Locate the cell with the specified text and output its [X, Y] center coordinate. 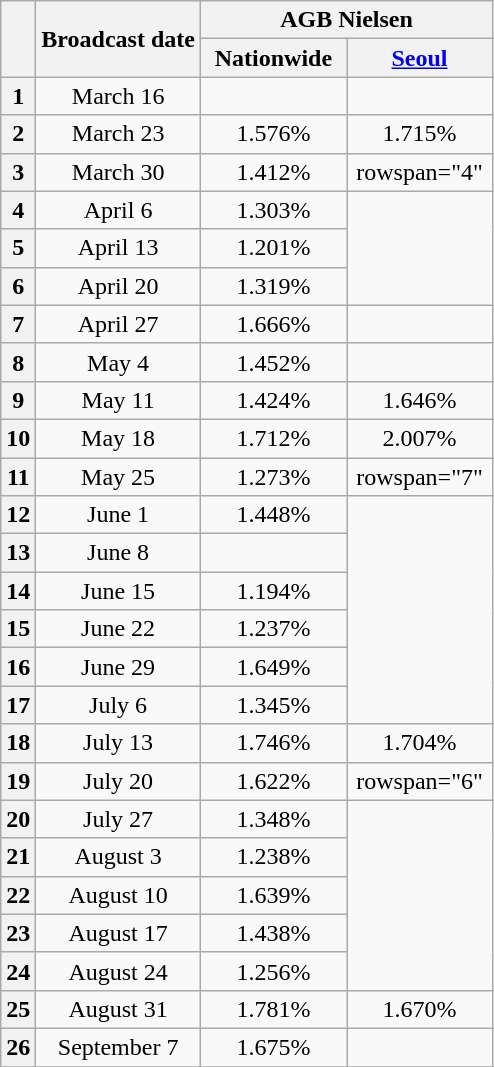
rowspan="4" [419, 172]
1.201% [273, 248]
16 [18, 667]
July 20 [118, 781]
1.303% [273, 210]
1.319% [273, 286]
September 7 [118, 1047]
9 [18, 400]
23 [18, 933]
July 27 [118, 819]
April 13 [118, 248]
March 16 [118, 96]
August 17 [118, 933]
6 [18, 286]
1.452% [273, 362]
20 [18, 819]
5 [18, 248]
7 [18, 324]
Seoul [419, 58]
10 [18, 438]
1.704% [419, 743]
2 [18, 134]
Broadcast date [118, 39]
April 27 [118, 324]
25 [18, 1009]
1.438% [273, 933]
1.412% [273, 172]
June 22 [118, 629]
April 6 [118, 210]
3 [18, 172]
1.348% [273, 819]
18 [18, 743]
1.781% [273, 1009]
1.237% [273, 629]
17 [18, 705]
Nationwide [273, 58]
12 [18, 515]
1.649% [273, 667]
26 [18, 1047]
July 6 [118, 705]
August 24 [118, 971]
June 1 [118, 515]
May 18 [118, 438]
1.622% [273, 781]
June 15 [118, 591]
4 [18, 210]
April 20 [118, 286]
8 [18, 362]
2.007% [419, 438]
1.194% [273, 591]
1.576% [273, 134]
August 3 [118, 857]
AGB Nielsen [346, 20]
1.448% [273, 515]
1 [18, 96]
1.273% [273, 477]
1.238% [273, 857]
1.345% [273, 705]
1.715% [419, 134]
1.639% [273, 895]
May 25 [118, 477]
14 [18, 591]
March 23 [118, 134]
24 [18, 971]
1.746% [273, 743]
1.646% [419, 400]
1.256% [273, 971]
May 11 [118, 400]
11 [18, 477]
May 4 [118, 362]
13 [18, 553]
rowspan="6" [419, 781]
21 [18, 857]
15 [18, 629]
rowspan="7" [419, 477]
1.712% [273, 438]
June 8 [118, 553]
1.675% [273, 1047]
1.666% [273, 324]
August 31 [118, 1009]
June 29 [118, 667]
22 [18, 895]
March 30 [118, 172]
August 10 [118, 895]
1.424% [273, 400]
July 13 [118, 743]
19 [18, 781]
1.670% [419, 1009]
